Output the (X, Y) coordinate of the center of the cell containing the given text.  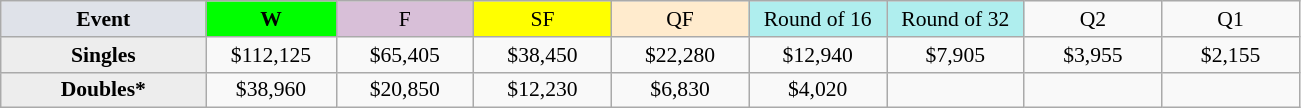
F (405, 19)
$6,830 (680, 90)
Q1 (1231, 19)
$12,230 (543, 90)
QF (680, 19)
$2,155 (1231, 55)
$7,905 (955, 55)
SF (543, 19)
Round of 16 (818, 19)
$112,125 (271, 55)
W (271, 19)
$3,955 (1093, 55)
Q2 (1093, 19)
$4,020 (818, 90)
$20,850 (405, 90)
Round of 32 (955, 19)
Event (104, 19)
$38,450 (543, 55)
Doubles* (104, 90)
Singles (104, 55)
$38,960 (271, 90)
$22,280 (680, 55)
$65,405 (405, 55)
$12,940 (818, 55)
